Detect which cell encompasses the target text, then output its [X, Y] center coordinate. 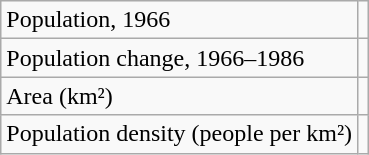
Population, 1966 [180, 20]
Area (km²) [180, 96]
Population density (people per km²) [180, 134]
Population change, 1966–1986 [180, 58]
